Search for the cell housing the specified text and yield its (x, y) center coordinate. 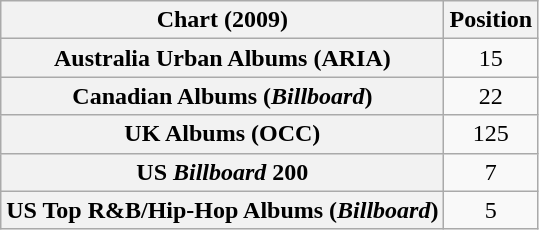
7 (491, 172)
Australia Urban Albums (ARIA) (222, 58)
US Top R&B/Hip-Hop Albums (Billboard) (222, 210)
UK Albums (OCC) (222, 134)
125 (491, 134)
US Billboard 200 (222, 172)
Canadian Albums (Billboard) (222, 96)
Chart (2009) (222, 20)
Position (491, 20)
5 (491, 210)
15 (491, 58)
22 (491, 96)
